Pinpoint the cell where the given text exists, returning its [x, y] midpoint coordinate. 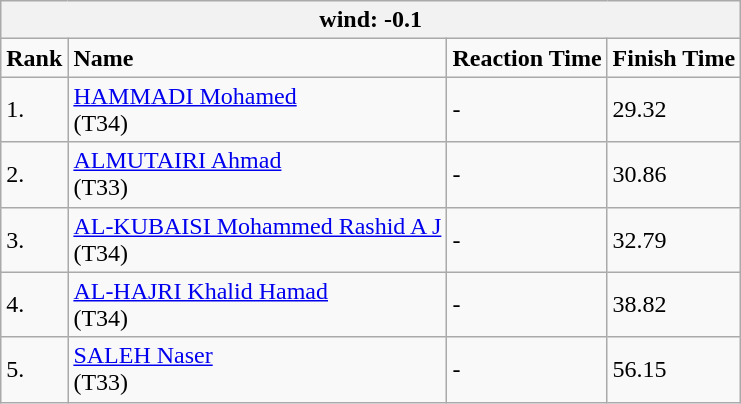
AL-HAJRI Khalid Hamad(T34) [258, 304]
38.82 [674, 304]
4. [34, 304]
AL-KUBAISI Mohammed Rashid A J(T34) [258, 240]
30.86 [674, 174]
ALMUTAIRI Ahmad(T33) [258, 174]
1. [34, 110]
Finish Time [674, 58]
wind: -0.1 [371, 20]
SALEH Naser(T33) [258, 370]
3. [34, 240]
32.79 [674, 240]
HAMMADI Mohamed(T34) [258, 110]
Name [258, 58]
Reaction Time [527, 58]
56.15 [674, 370]
5. [34, 370]
Rank [34, 58]
2. [34, 174]
29.32 [674, 110]
